Pinpoint the cell where the given text exists, returning its (x, y) midpoint coordinate. 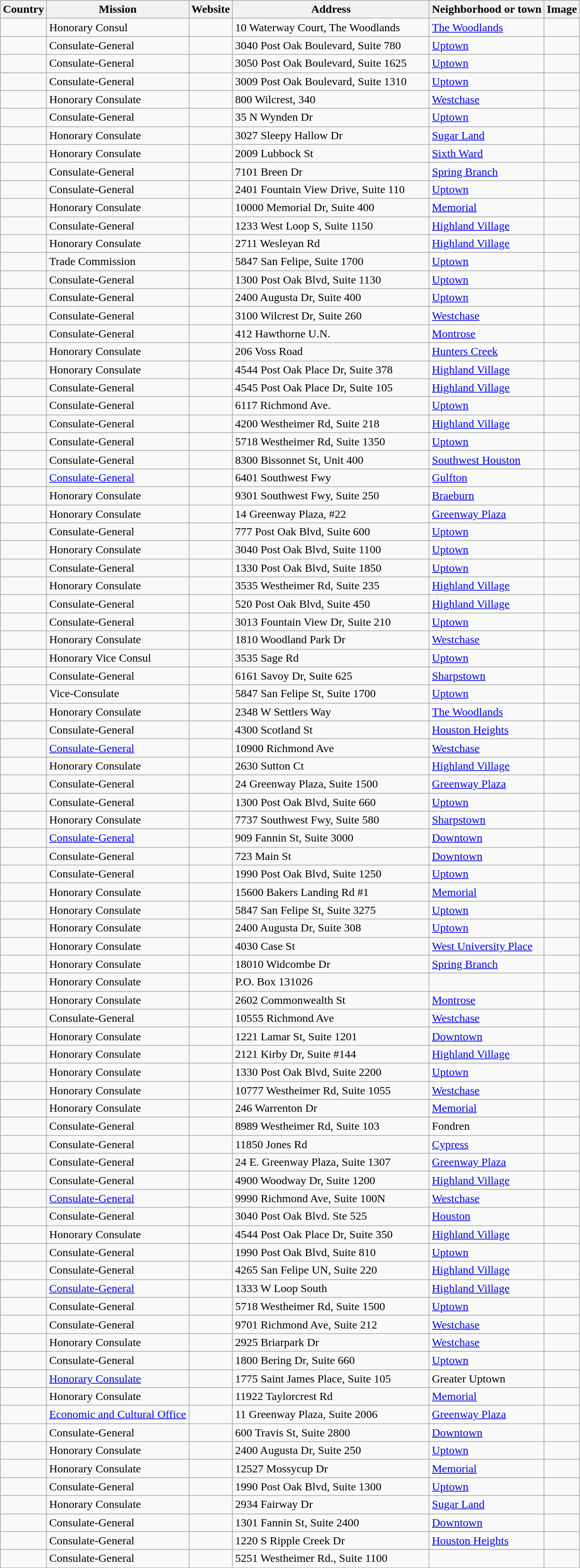
1990 Post Oak Blvd, Suite 810 (331, 1252)
6161 Savoy Dr, Suite 625 (331, 676)
2400 Augusta Dr, Suite 250 (331, 1451)
10900 Richmond Ave (331, 748)
8989 Westheimer Rd, Suite 103 (331, 1126)
Honorary Vice Consul (117, 658)
Hunters Creek (486, 352)
10777 Westheimer Rd, Suite 1055 (331, 1090)
600 Travis St, Suite 2800 (331, 1433)
Sixth Ward (486, 153)
7101 Breen Dr (331, 171)
5718 Westheimer Rd, Suite 1500 (331, 1306)
2400 Augusta Dr, Suite 400 (331, 298)
9990 Richmond Ave, Suite 100N (331, 1198)
5847 San Felipe St, Suite 1700 (331, 694)
4200 Westheimer Rd, Suite 218 (331, 424)
2711 Wesleyan Rd (331, 244)
3040 Post Oak Blvd. Ste 525 (331, 1216)
11 Greenway Plaza, Suite 2006 (331, 1415)
7737 Southwest Fwy, Suite 580 (331, 820)
1300 Post Oak Blvd, Suite 660 (331, 802)
3040 Post Oak Boulevard, Suite 780 (331, 45)
Honorary Consul (117, 27)
2400 Augusta Dr, Suite 308 (331, 928)
West University Place (486, 946)
800 Wilcrest, 340 (331, 99)
Cypress (486, 1144)
10000 Memorial Dr, Suite 400 (331, 207)
2602 Commonwealth St (331, 1000)
Mission (117, 9)
6117 Richmond Ave. (331, 406)
909 Fannin St, Suite 3000 (331, 838)
Houston (486, 1216)
1301 Fannin St, Suite 2400 (331, 1523)
3013 Fountain View Dr, Suite 210 (331, 622)
723 Main St (331, 856)
14 Greenway Plaza, #22 (331, 514)
4300 Scotland St (331, 730)
Vice-Consulate (117, 694)
Fondren (486, 1126)
1220 S Ripple Creek Dr (331, 1541)
11922 Taylorcrest Rd (331, 1397)
Neighborhood or town (486, 9)
Braeburn (486, 496)
2009 Lubbock St (331, 153)
4265 San Felipe UN, Suite 220 (331, 1270)
8300 Bissonnet St, Unit 400 (331, 460)
9701 Richmond Ave, Suite 212 (331, 1324)
Gulfton (486, 478)
10 Waterway Court, The Woodlands (331, 27)
35 N Wynden Dr (331, 117)
3009 Post Oak Boulevard, Suite 1310 (331, 81)
2934 Fairway Dr (331, 1505)
1800 Bering Dr, Suite 660 (331, 1360)
4545 Post Oak Place Dr, Suite 105 (331, 388)
1775 Saint James Place, Suite 105 (331, 1379)
2121 Kirby Dr, Suite #144 (331, 1054)
4030 Case St (331, 946)
Website (211, 9)
5251 Westheimer Rd., Suite 1100 (331, 1559)
Country (24, 9)
1990 Post Oak Blvd, Suite 1250 (331, 874)
206 Voss Road (331, 352)
2630 Sutton Ct (331, 766)
5847 San Felipe, Suite 1700 (331, 262)
412 Hawthorne U.N. (331, 334)
5718 Westheimer Rd, Suite 1350 (331, 442)
12527 Mossycup Dr (331, 1469)
1333 W Loop South (331, 1288)
1233 West Loop S, Suite 1150 (331, 226)
Economic and Cultural Office (117, 1415)
3027 Sleepy Hallow Dr (331, 135)
1221 Lamar St, Suite 1201 (331, 1036)
4544 Post Oak Place Dr, Suite 350 (331, 1234)
4900 Woodway Dr, Suite 1200 (331, 1180)
1810 Woodland Park Dr (331, 640)
4544 Post Oak Place Dr, Suite 378 (331, 370)
3535 Westheimer Rd, Suite 235 (331, 586)
Image (562, 9)
Trade Commission (117, 262)
2348 W Settlers Way (331, 712)
1300 Post Oak Blvd, Suite 1130 (331, 280)
5847 San Felipe St, Suite 3275 (331, 910)
11850 Jones Rd (331, 1144)
24 E. Greenway Plaza, Suite 1307 (331, 1162)
3535 Sage Rd (331, 658)
3050 Post Oak Boulevard, Suite 1625 (331, 63)
1330 Post Oak Blvd, Suite 2200 (331, 1072)
1330 Post Oak Blvd, Suite 1850 (331, 568)
3100 Wilcrest Dr, Suite 260 (331, 316)
3040 Post Oak Blvd, Suite 1100 (331, 550)
6401 Southwest Fwy (331, 478)
2925 Briarpark Dr (331, 1342)
1990 Post Oak Blvd, Suite 1300 (331, 1487)
15600 Bakers Landing Rd #1 (331, 892)
9301 Southwest Fwy, Suite 250 (331, 496)
Greater Uptown (486, 1379)
P.O. Box 131026 (331, 982)
Southwest Houston (486, 460)
777 Post Oak Blvd, Suite 600 (331, 532)
520 Post Oak Blvd, Suite 450 (331, 604)
Address (331, 9)
246 Warrenton Dr (331, 1108)
2401 Fountain View Drive, Suite 110 (331, 189)
10555 Richmond Ave (331, 1018)
24 Greenway Plaza, Suite 1500 (331, 784)
18010 Widcombe Dr (331, 964)
